For the text-containing cell, return its midpoint in [X, Y] coordinate format. 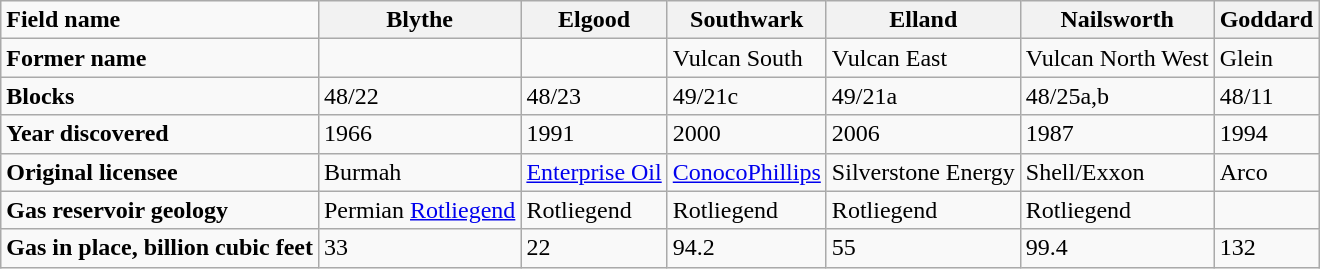
1987 [1117, 134]
ConocoPhillips [746, 172]
Vulcan East [923, 58]
99.4 [1117, 248]
49/21c [746, 96]
22 [594, 248]
Year discovered [160, 134]
Silverstone Energy [923, 172]
Enterprise Oil [594, 172]
48/23 [594, 96]
Vulcan South [746, 58]
Permian Rotliegend [419, 210]
94.2 [746, 248]
Elland [923, 20]
Blocks [160, 96]
Field name [160, 20]
2000 [746, 134]
55 [923, 248]
1994 [1266, 134]
Former name [160, 58]
1966 [419, 134]
Gas in place, billion cubic feet [160, 248]
Nailsworth [1117, 20]
33 [419, 248]
132 [1266, 248]
Arco [1266, 172]
Goddard [1266, 20]
49/21a [923, 96]
Burmah [419, 172]
2006 [923, 134]
48/25a,b [1117, 96]
1991 [594, 134]
Blythe [419, 20]
Southwark [746, 20]
Shell/Exxon [1117, 172]
Elgood [594, 20]
48/22 [419, 96]
Vulcan North West [1117, 58]
Gas reservoir geology [160, 210]
Glein [1266, 58]
48/11 [1266, 96]
Original licensee [160, 172]
